Return (X, Y) of the center of cell containing provided text 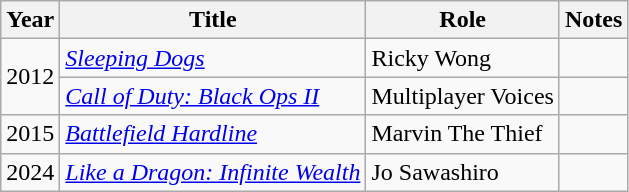
Ricky Wong (463, 58)
Call of Duty: Black Ops II (213, 96)
Multiplayer Voices (463, 96)
2012 (30, 77)
Like a Dragon: Infinite Wealth (213, 172)
2015 (30, 134)
Marvin The Thief (463, 134)
Role (463, 20)
2024 (30, 172)
Year (30, 20)
Title (213, 20)
Notes (593, 20)
Jo Sawashiro (463, 172)
Battlefield Hardline (213, 134)
Sleeping Dogs (213, 58)
